For the text-containing cell, return its midpoint in [x, y] coordinate format. 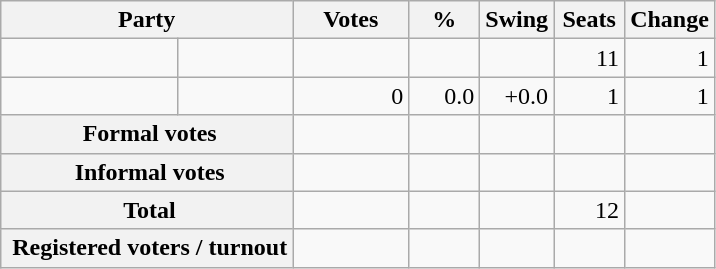
Swing [517, 20]
% [444, 20]
0 [351, 96]
Change [670, 20]
Informal votes [147, 172]
12 [590, 210]
Formal votes [147, 134]
0.0 [444, 96]
+0.0 [517, 96]
Party [147, 20]
Registered voters / turnout [147, 248]
Total [147, 210]
11 [590, 58]
Votes [351, 20]
Seats [590, 20]
